Scan for the cell matching the given text and deliver its [x, y] coordinate at center. 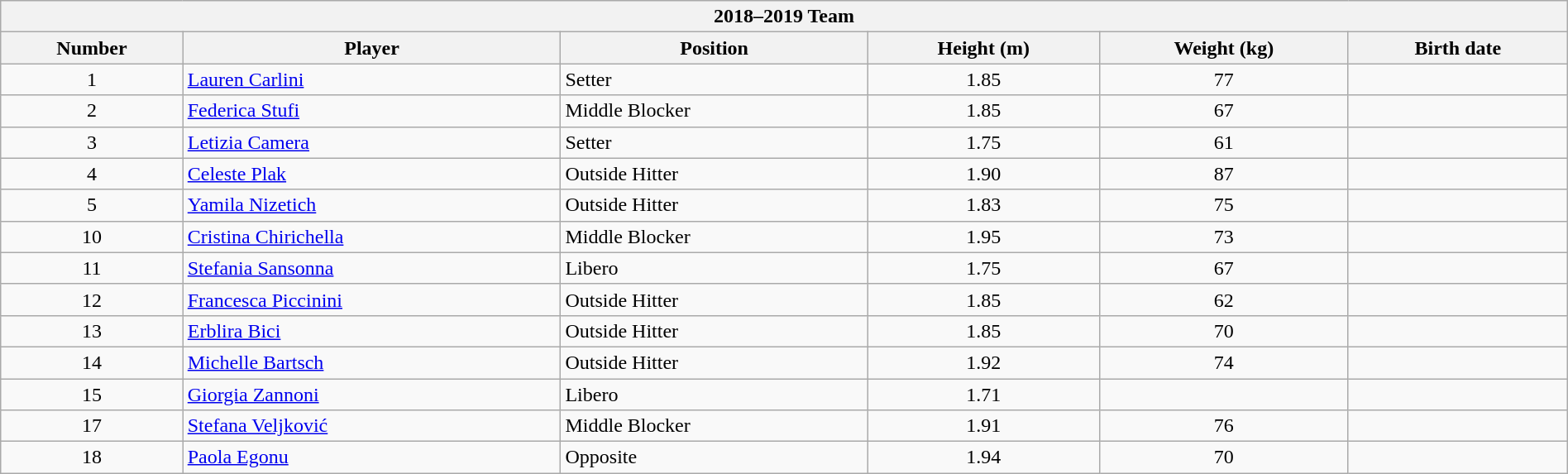
1.92 [983, 362]
1.94 [983, 457]
1.91 [983, 426]
Weight (kg) [1224, 48]
Letizia Camera [372, 142]
Federica Stufi [372, 111]
Birth date [1457, 48]
Player [372, 48]
Stefana Veljković [372, 426]
13 [92, 331]
Height (m) [983, 48]
2 [92, 111]
12 [92, 299]
61 [1224, 142]
77 [1224, 79]
1.90 [983, 174]
73 [1224, 237]
Erblira Bici [372, 331]
87 [1224, 174]
74 [1224, 362]
15 [92, 395]
10 [92, 237]
1.83 [983, 205]
11 [92, 268]
Paola Egonu [372, 457]
75 [1224, 205]
4 [92, 174]
Opposite [715, 457]
Celeste Plak [372, 174]
Lauren Carlini [372, 79]
Number [92, 48]
5 [92, 205]
2018–2019 Team [784, 17]
76 [1224, 426]
18 [92, 457]
1.95 [983, 237]
Michelle Bartsch [372, 362]
Position [715, 48]
Yamila Nizetich [372, 205]
Stefania Sansonna [372, 268]
62 [1224, 299]
Francesca Piccinini [372, 299]
Giorgia Zannoni [372, 395]
1 [92, 79]
17 [92, 426]
3 [92, 142]
Cristina Chirichella [372, 237]
14 [92, 362]
1.71 [983, 395]
